For the text-containing cell, return its midpoint in (X, Y) coordinate format. 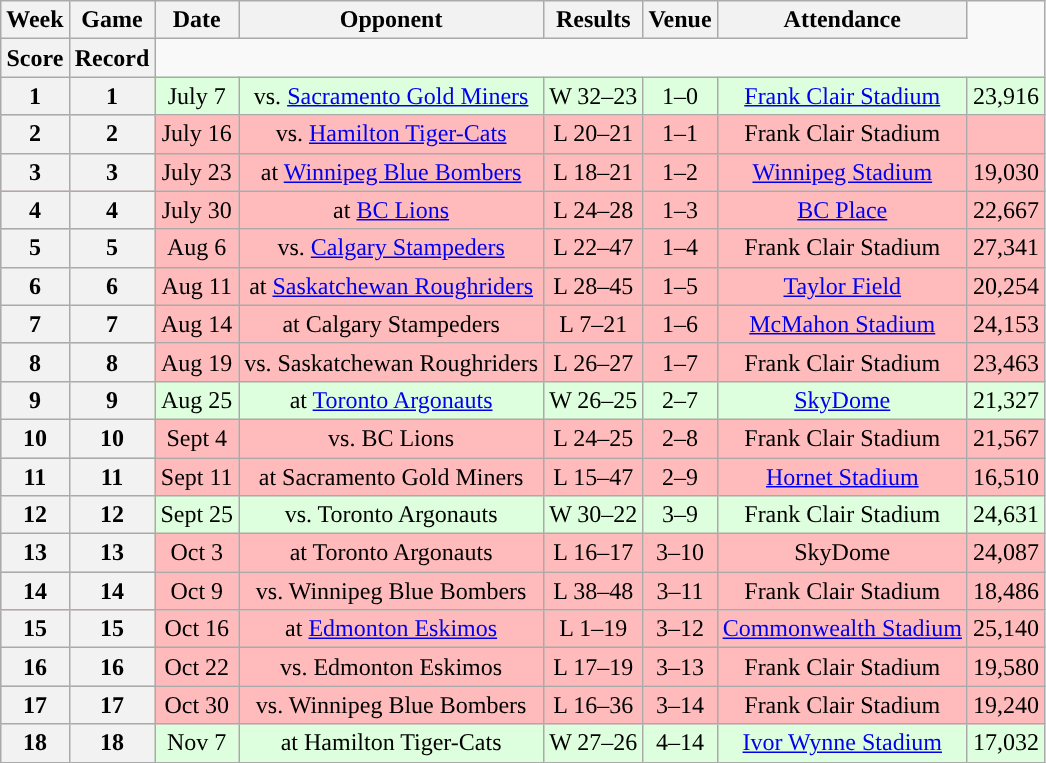
19,030 (1006, 172)
Game (112, 20)
3–9 (680, 515)
McMahon Stadium (842, 324)
July 30 (197, 210)
Ivor Wynne Stadium (842, 743)
at Saskatchewan Roughriders (392, 286)
2–9 (680, 477)
Sept 4 (197, 438)
July 23 (197, 172)
at Edmonton Eskimos (392, 629)
L 20–21 (594, 134)
L 1–19 (594, 629)
Oct 16 (197, 629)
W 27–26 (594, 743)
3–10 (680, 553)
1–6 (680, 324)
23,463 (1006, 362)
W 30–22 (594, 515)
L 26–27 (594, 362)
3–13 (680, 667)
Commonwealth Stadium (842, 629)
W 26–25 (594, 400)
Results (594, 20)
L 17–19 (594, 667)
Record (112, 58)
Winnipeg Stadium (842, 172)
3–14 (680, 705)
vs. Hamilton Tiger-Cats (392, 134)
L 24–25 (594, 438)
July 7 (197, 96)
Oct 9 (197, 591)
at Hamilton Tiger-Cats (392, 743)
21,567 (1006, 438)
L 15–47 (594, 477)
Sept 11 (197, 477)
Oct 3 (197, 553)
2–7 (680, 400)
Opponent (392, 20)
16,510 (1006, 477)
24,087 (1006, 553)
Date (197, 20)
Aug 6 (197, 248)
1–1 (680, 134)
21,327 (1006, 400)
3–12 (680, 629)
1–5 (680, 286)
1–4 (680, 248)
Aug 25 (197, 400)
vs. BC Lions (392, 438)
1–7 (680, 362)
3–11 (680, 591)
Aug 11 (197, 286)
Sept 25 (197, 515)
July 16 (197, 134)
Aug 19 (197, 362)
19,580 (1006, 667)
1–3 (680, 210)
Oct 22 (197, 667)
Hornet Stadium (842, 477)
at Calgary Stampeders (392, 324)
Taylor Field (842, 286)
vs. Saskatchewan Roughriders (392, 362)
vs. Calgary Stampeders (392, 248)
22,667 (1006, 210)
27,341 (1006, 248)
L 7–21 (594, 324)
Aug 14 (197, 324)
25,140 (1006, 629)
Score (35, 58)
Nov 7 (197, 743)
L 16–17 (594, 553)
L 16–36 (594, 705)
vs. Sacramento Gold Miners (392, 96)
23,916 (1006, 96)
18,486 (1006, 591)
19,240 (1006, 705)
2–8 (680, 438)
L 22–47 (594, 248)
1–0 (680, 96)
BC Place (842, 210)
17,032 (1006, 743)
vs. Toronto Argonauts (392, 515)
L 18–21 (594, 172)
at BC Lions (392, 210)
vs. Edmonton Eskimos (392, 667)
W 32–23 (594, 96)
1–2 (680, 172)
4–14 (680, 743)
Venue (680, 20)
Attendance (842, 20)
L 28–45 (594, 286)
at Winnipeg Blue Bombers (392, 172)
L 38–48 (594, 591)
at Sacramento Gold Miners (392, 477)
24,153 (1006, 324)
Week (35, 20)
L 24–28 (594, 210)
20,254 (1006, 286)
Oct 30 (197, 705)
24,631 (1006, 515)
